Identify which cell holds the provided text, then report its [x, y] central coordinate. 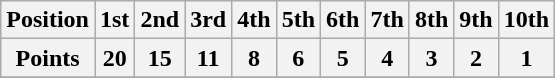
9th [476, 20]
Points [48, 58]
4 [387, 58]
6 [298, 58]
15 [160, 58]
3rd [208, 20]
4th [254, 20]
1 [526, 58]
5th [298, 20]
2nd [160, 20]
3 [431, 58]
10th [526, 20]
7th [387, 20]
11 [208, 58]
6th [343, 20]
20 [114, 58]
8 [254, 58]
Position [48, 20]
1st [114, 20]
8th [431, 20]
2 [476, 58]
5 [343, 58]
